Capture the cell that displays the provided text and extract its [x, y] central coordinate. 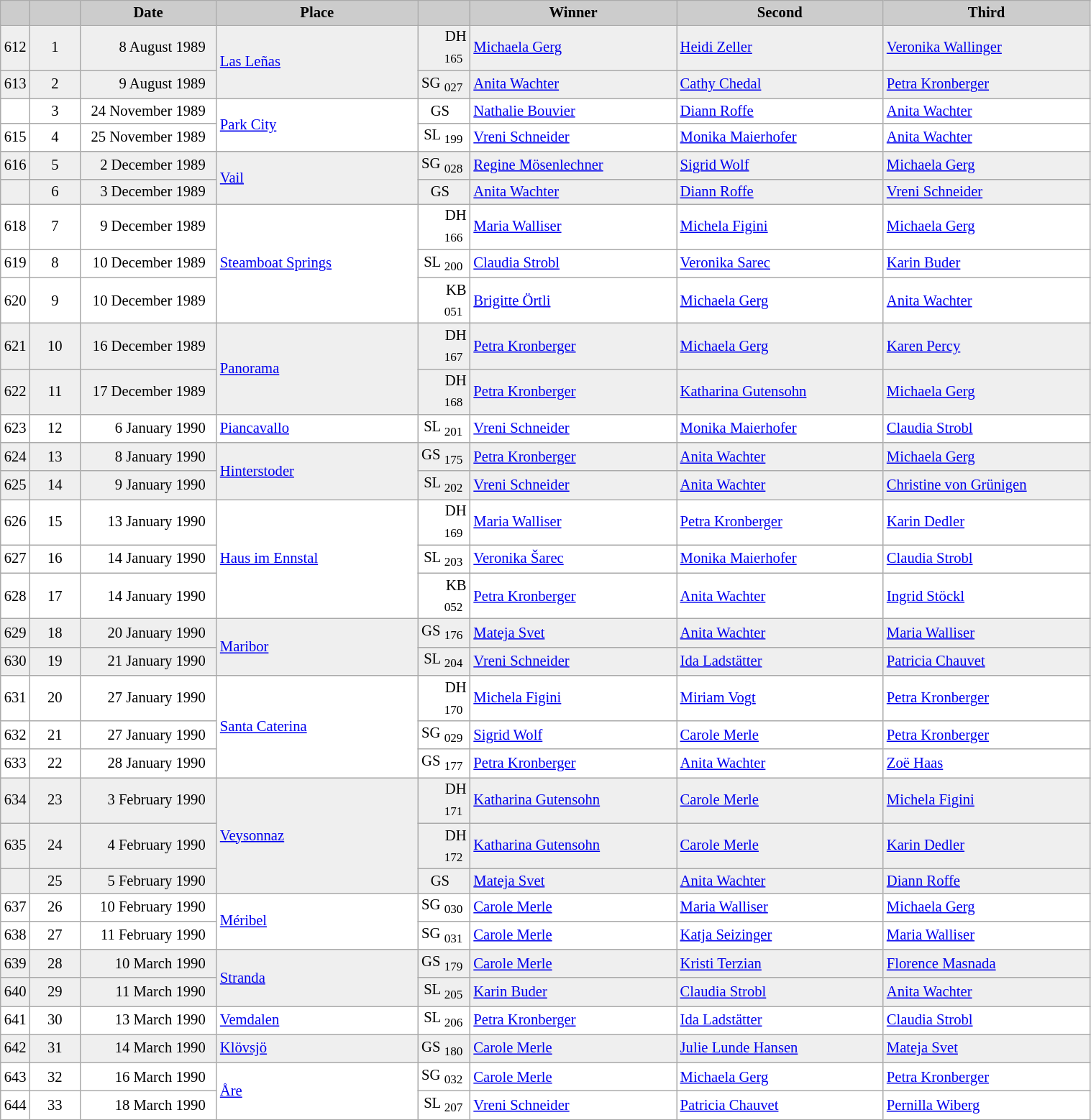
616 [16, 165]
11 February 1990 [148, 935]
DH 169 [444, 522]
Santa Caterina [317, 726]
24 November 1989 [148, 111]
Las Leñas [317, 62]
SL 199 [444, 137]
4 February 1990 [148, 845]
9 December 1989 [148, 226]
Kristi Terzian [780, 963]
SL 203 [444, 559]
6 January 1990 [148, 428]
13 January 1990 [148, 522]
625 [16, 485]
640 [16, 992]
Hinterstoder [317, 472]
SL 201 [444, 428]
Stranda [317, 978]
16 March 1990 [148, 1077]
GS 175 [444, 457]
Brigitte Örtli [572, 300]
23 [55, 799]
632 [16, 735]
KB 052 [444, 595]
8 August 1989 [148, 47]
9 January 1990 [148, 485]
GS 176 [444, 633]
24 [55, 845]
DH 166 [444, 226]
2 [55, 85]
11 March 1990 [148, 992]
624 [16, 457]
Vail [317, 177]
Veronika Wallinger [987, 47]
Julie Lunde Hansen [780, 1048]
Pernilla Wiberg [987, 1104]
SG 032 [444, 1077]
2 December 1989 [148, 165]
622 [16, 391]
643 [16, 1077]
14 [55, 485]
Åre [317, 1091]
SL 204 [444, 661]
626 [16, 522]
630 [16, 661]
641 [16, 1019]
SL 205 [444, 992]
31 [55, 1048]
30 [55, 1019]
SL 200 [444, 263]
GS 179 [444, 963]
28 [55, 963]
Klövsjö [317, 1048]
21 [55, 735]
9 August 1989 [148, 85]
5 [55, 165]
20 January 1990 [148, 633]
3 February 1990 [148, 799]
DH 168 [444, 391]
SL 202 [444, 485]
3 December 1989 [148, 192]
SG 031 [444, 935]
17 [55, 595]
Zoë Haas [987, 763]
Winner [572, 12]
15 [55, 522]
Veronika Sarec [780, 263]
10 March 1990 [148, 963]
3 [55, 111]
SG 029 [444, 735]
612 [16, 47]
Cathy Chedal [780, 85]
631 [16, 697]
Veronika Šarec [572, 559]
Piancavallo [317, 428]
Vemdalen [317, 1019]
Place [317, 12]
635 [16, 845]
Haus im Ennstal [317, 559]
619 [16, 263]
DH 165 [444, 47]
12 [55, 428]
8 January 1990 [148, 457]
618 [16, 226]
28 January 1990 [148, 763]
11 [55, 391]
Christine von Grünigen [987, 485]
642 [16, 1048]
621 [16, 345]
620 [16, 300]
Date [148, 12]
DH 172 [444, 845]
SL 207 [444, 1104]
19 [55, 661]
18 [55, 633]
629 [16, 633]
10 [55, 345]
29 [55, 992]
639 [16, 963]
33 [55, 1104]
Maribor [317, 647]
GS 180 [444, 1048]
623 [16, 428]
13 [55, 457]
17 December 1989 [148, 391]
20 [55, 697]
615 [16, 137]
DH 171 [444, 799]
Heidi Zeller [780, 47]
21 January 1990 [148, 661]
SG 027 [444, 85]
5 February 1990 [148, 881]
7 [55, 226]
Nathalie Bouvier [572, 111]
13 March 1990 [148, 1019]
SG 028 [444, 165]
27 [55, 935]
Ingrid Stöckl [987, 595]
4 [55, 137]
SL 206 [444, 1019]
Regine Mösenlechner [572, 165]
Panorama [317, 368]
DH 170 [444, 697]
634 [16, 799]
Miriam Vogt [780, 697]
16 [55, 559]
1 [55, 47]
Florence Masnada [987, 963]
628 [16, 595]
32 [55, 1077]
DH 167 [444, 345]
613 [16, 85]
Second [780, 12]
Park City [317, 125]
9 [55, 300]
14 March 1990 [148, 1048]
26 [55, 907]
22 [55, 763]
25 November 1989 [148, 137]
SG 030 [444, 907]
6 [55, 192]
KB 051 [444, 300]
GS 177 [444, 763]
Third [987, 12]
18 March 1990 [148, 1104]
16 December 1989 [148, 345]
Karen Percy [987, 345]
637 [16, 907]
644 [16, 1104]
25 [55, 881]
Veysonnaz [317, 835]
Méribel [317, 922]
10 February 1990 [148, 907]
8 [55, 263]
638 [16, 935]
Steamboat Springs [317, 263]
627 [16, 559]
Katja Seizinger [780, 935]
633 [16, 763]
